Search for the cell housing the specified text and yield its (X, Y) center coordinate. 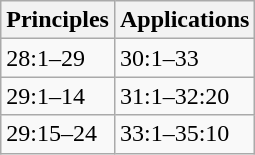
Applications (184, 20)
31:1–32:20 (184, 96)
33:1–35:10 (184, 134)
29:15–24 (58, 134)
30:1–33 (184, 58)
29:1–14 (58, 96)
Principles (58, 20)
28:1–29 (58, 58)
